For the text-containing cell, return its midpoint in [X, Y] coordinate format. 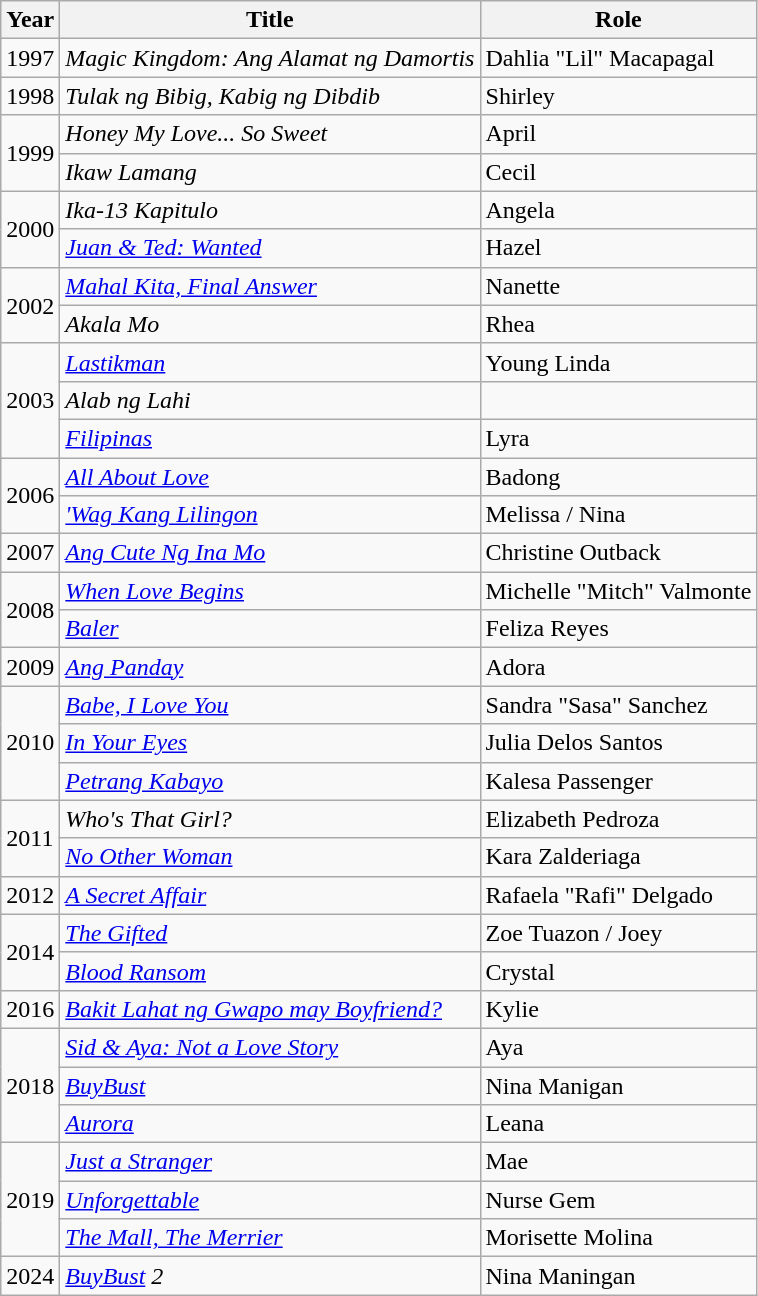
Akala Mo [270, 324]
Year [30, 20]
2018 [30, 1085]
The Mall, The Merrier [270, 1238]
In Your Eyes [270, 743]
2024 [30, 1276]
Nina Manigan [618, 1085]
2007 [30, 553]
2010 [30, 743]
Angela [618, 210]
2003 [30, 400]
Alab ng Lahi [270, 400]
2016 [30, 1009]
2009 [30, 667]
Role [618, 20]
Bakit Lahat ng Gwapo may Boyfriend? [270, 1009]
1998 [30, 96]
Ang Panday [270, 667]
Unforgettable [270, 1200]
Blood Ransom [270, 971]
2000 [30, 229]
Feliza Reyes [618, 629]
Christine Outback [618, 553]
Mae [618, 1162]
Adora [618, 667]
Just a Stranger [270, 1162]
Mahal Kita, Final Answer [270, 286]
Nurse Gem [618, 1200]
'Wag Kang Lilingon [270, 515]
No Other Woman [270, 857]
Rafaela "Rafi" Delgado [618, 895]
Kalesa Passenger [618, 781]
When Love Begins [270, 591]
2011 [30, 838]
Lyra [618, 438]
Rhea [618, 324]
Honey My Love... So Sweet [270, 134]
Title [270, 20]
2014 [30, 952]
2002 [30, 305]
Badong [618, 477]
All About Love [270, 477]
2019 [30, 1200]
Aya [618, 1047]
2012 [30, 895]
Nanette [618, 286]
Sid & Aya: Not a Love Story [270, 1047]
1997 [30, 58]
Crystal [618, 971]
Elizabeth Pedroza [618, 819]
Morisette Molina [618, 1238]
Michelle "Mitch" Valmonte [618, 591]
2006 [30, 496]
Melissa / Nina [618, 515]
Sandra "Sasa" Sanchez [618, 705]
Aurora [270, 1124]
BuyBust 2 [270, 1276]
Who's That Girl? [270, 819]
Juan & Ted: Wanted [270, 248]
Leana [618, 1124]
BuyBust [270, 1085]
Cecil [618, 172]
Petrang Kabayo [270, 781]
Dahlia "Lil" Macapagal [618, 58]
2008 [30, 610]
Ang Cute Ng Ina Mo [270, 553]
Ikaw Lamang [270, 172]
Lastikman [270, 362]
Zoe Tuazon / Joey [618, 933]
Babe, I Love You [270, 705]
Shirley [618, 96]
Ika-13 Kapitulo [270, 210]
Kylie [618, 1009]
Baler [270, 629]
Nina Maningan [618, 1276]
Hazel [618, 248]
Julia Delos Santos [618, 743]
Kara Zalderiaga [618, 857]
Tulak ng Bibig, Kabig ng Dibdib [270, 96]
Magic Kingdom: Ang Alamat ng Damortis [270, 58]
April [618, 134]
Filipinas [270, 438]
A Secret Affair [270, 895]
1999 [30, 153]
The Gifted [270, 933]
Young Linda [618, 362]
